Locate the cell with the specified text and output its (x, y) center coordinate. 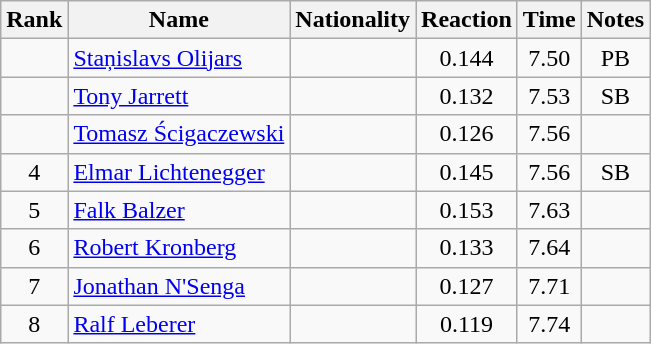
Robert Kronberg (179, 248)
0.132 (467, 96)
7.71 (549, 286)
0.144 (467, 58)
0.127 (467, 286)
Nationality (353, 20)
Reaction (467, 20)
0.145 (467, 172)
6 (34, 248)
Notes (615, 20)
7 (34, 286)
8 (34, 324)
7.50 (549, 58)
Elmar Lichtenegger (179, 172)
Staņislavs Olijars (179, 58)
4 (34, 172)
0.153 (467, 210)
5 (34, 210)
Tomasz Ścigaczewski (179, 134)
7.63 (549, 210)
7.53 (549, 96)
Falk Balzer (179, 210)
Time (549, 20)
Ralf Leberer (179, 324)
Tony Jarrett (179, 96)
7.64 (549, 248)
Name (179, 20)
Jonathan N'Senga (179, 286)
7.74 (549, 324)
0.119 (467, 324)
0.126 (467, 134)
PB (615, 58)
0.133 (467, 248)
Rank (34, 20)
